Search for the cell housing the specified text and yield its (x, y) center coordinate. 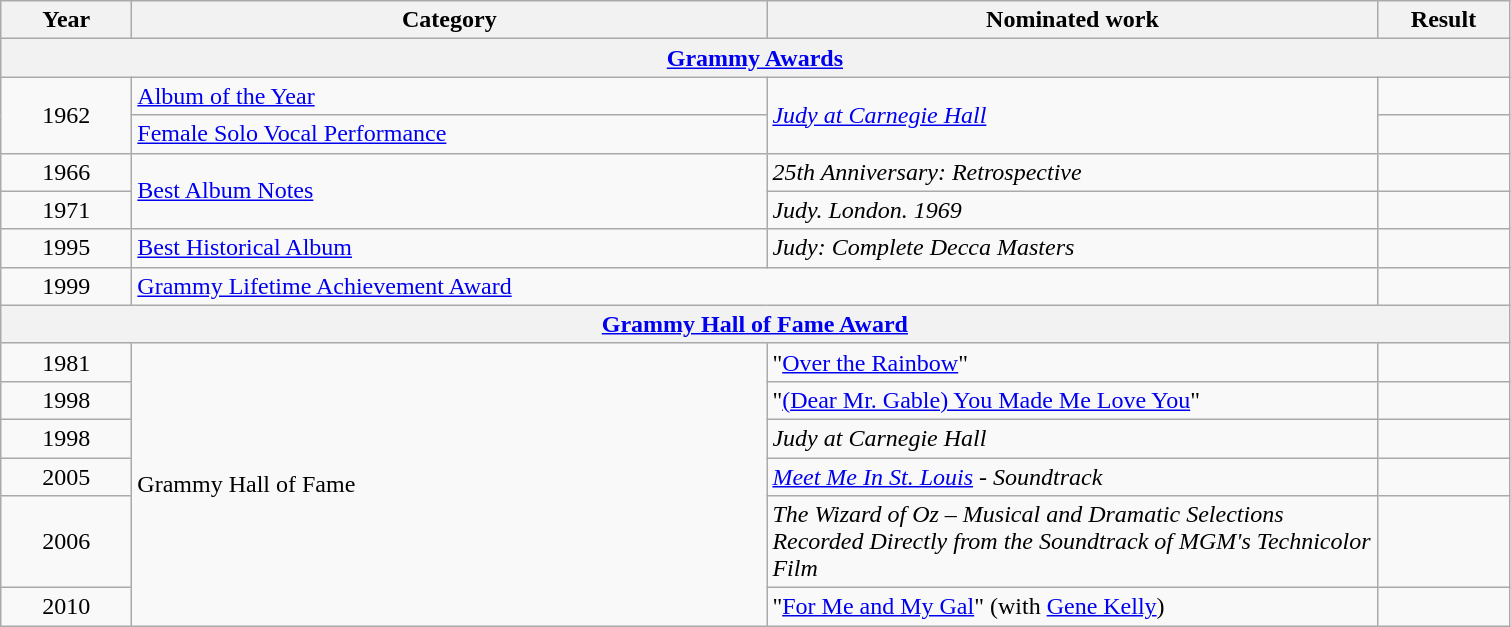
Grammy Hall of Fame Award (755, 324)
1981 (66, 362)
Grammy Awards (755, 58)
1962 (66, 115)
1999 (66, 286)
The Wizard of Oz – Musical and Dramatic Selections Recorded Directly from the Soundtrack of MGM's Technicolor Film (1072, 542)
Category (450, 20)
1995 (66, 248)
Judy: Complete Decca Masters (1072, 248)
2010 (66, 607)
Result (1444, 20)
"Over the Rainbow" (1072, 362)
2005 (66, 477)
1971 (66, 210)
Female Solo Vocal Performance (450, 134)
"For Me and My Gal" (with Gene Kelly) (1072, 607)
Nominated work (1072, 20)
Judy. London. 1969 (1072, 210)
Album of the Year (450, 96)
25th Anniversary: Retrospective (1072, 172)
Best Album Notes (450, 191)
1966 (66, 172)
2006 (66, 542)
Best Historical Album (450, 248)
Grammy Lifetime Achievement Award (755, 286)
Meet Me In St. Louis - Soundtrack (1072, 477)
"(Dear Mr. Gable) You Made Me Love You" (1072, 400)
Grammy Hall of Fame (450, 484)
Year (66, 20)
